From the cell containing the given text, extract its center point as (X, Y) coordinate. 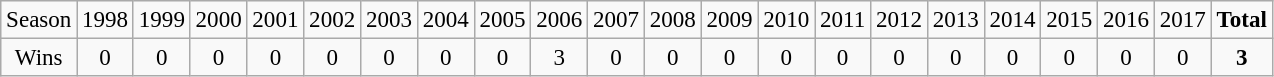
2014 (1012, 20)
2010 (786, 20)
2015 (1070, 20)
2013 (956, 20)
2006 (560, 20)
2017 (1182, 20)
2005 (502, 20)
2007 (616, 20)
Total (1242, 20)
2008 (672, 20)
2001 (276, 20)
1998 (106, 20)
2016 (1126, 20)
2003 (390, 20)
2011 (843, 20)
2012 (900, 20)
Wins (39, 58)
2004 (446, 20)
1999 (162, 20)
Season (39, 20)
2009 (730, 20)
2002 (332, 20)
2000 (218, 20)
